Locate the cell with the specified text and output its [x, y] center coordinate. 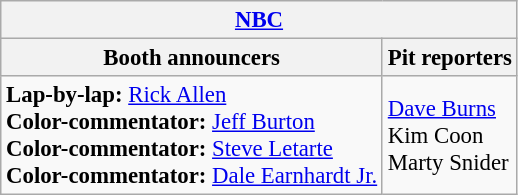
NBC [260, 20]
Dave BurnsKim CoonMarty Snider [450, 136]
Lap-by-lap: Rick AllenColor-commentator: Jeff BurtonColor-commentator: Steve LetarteColor-commentator: Dale Earnhardt Jr. [192, 136]
Pit reporters [450, 58]
Booth announcers [192, 58]
